Identify which cell holds the provided text, then report its [X, Y] central coordinate. 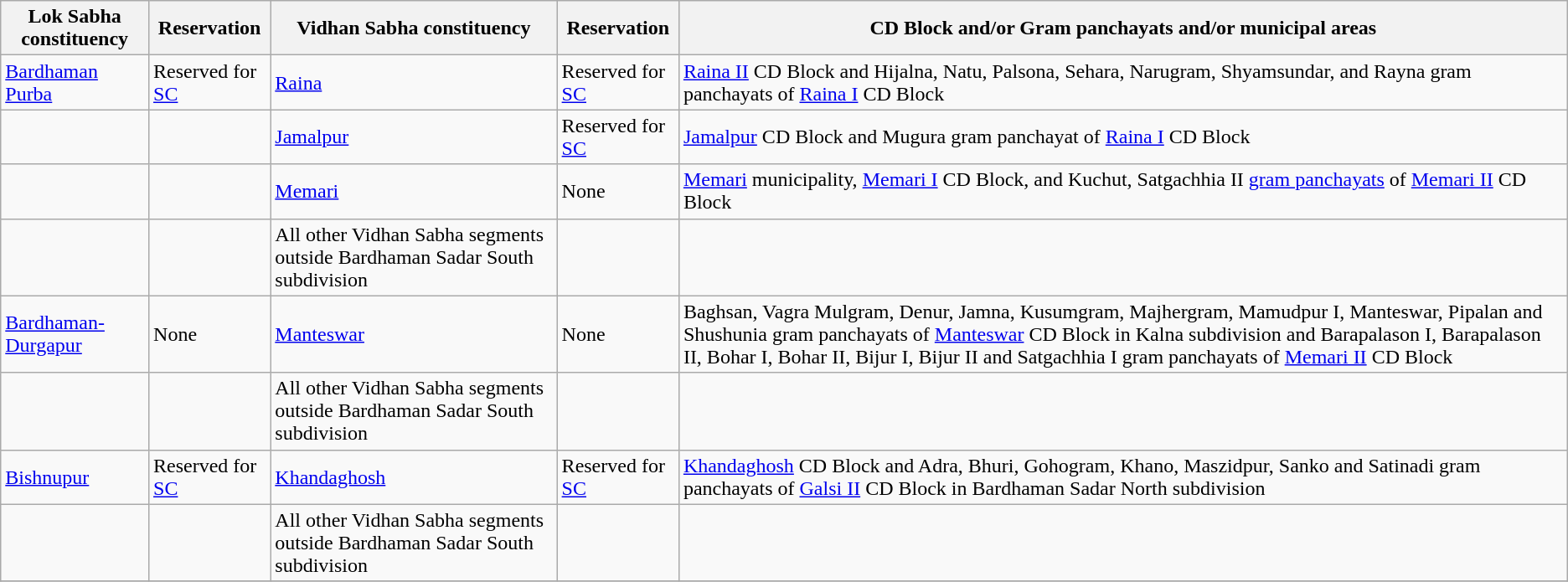
Jamalpur [414, 137]
Bardhaman Purba [75, 82]
Bishnupur [75, 477]
Bardhaman-Durgapur [75, 334]
Lok Sabha constituency [75, 28]
Khandaghosh [414, 477]
Manteswar [414, 334]
Memari municipality, Memari I CD Block, and Kuchut, Satgachhia II gram panchayats of Memari II CD Block [1122, 191]
Vidhan Sabha constituency [414, 28]
Jamalpur CD Block and Mugura gram panchayat of Raina I CD Block [1122, 137]
CD Block and/or Gram panchayats and/or municipal areas [1122, 28]
Memari [414, 191]
Raina II CD Block and Hijalna, Natu, Palsona, Sehara, Narugram, Shyamsundar, and Rayna gram panchayats of Raina I CD Block [1122, 82]
Raina [414, 82]
